Output the (X, Y) coordinate of the center of the cell containing the given text.  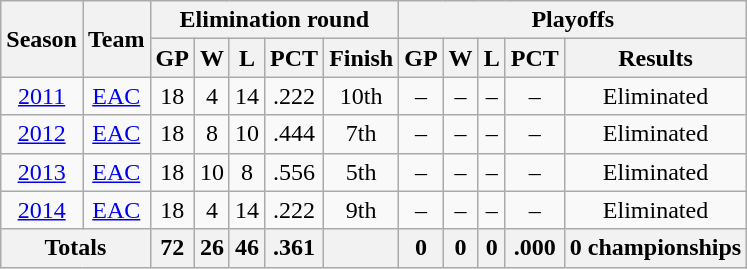
26 (212, 248)
Results (655, 58)
Elimination round (274, 20)
2013 (42, 172)
72 (172, 248)
.556 (294, 172)
0 championships (655, 248)
46 (246, 248)
7th (362, 134)
9th (362, 210)
Playoffs (573, 20)
2012 (42, 134)
Season (42, 39)
10th (362, 96)
Totals (76, 248)
2014 (42, 210)
Team (116, 39)
5th (362, 172)
.361 (294, 248)
2011 (42, 96)
Finish (362, 58)
.000 (534, 248)
.444 (294, 134)
